Pinpoint the cell where the given text exists, returning its (X, Y) midpoint coordinate. 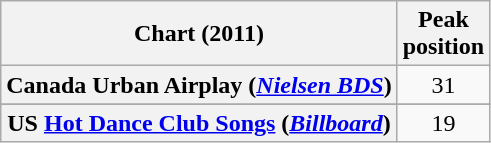
Chart (2011) (199, 34)
US Hot Dance Club Songs (Billboard) (199, 123)
Peakposition (443, 34)
31 (443, 85)
19 (443, 123)
Canada Urban Airplay (Nielsen BDS) (199, 85)
